Return the (x, y) coordinate for the center point of the cell that contains the specified text.  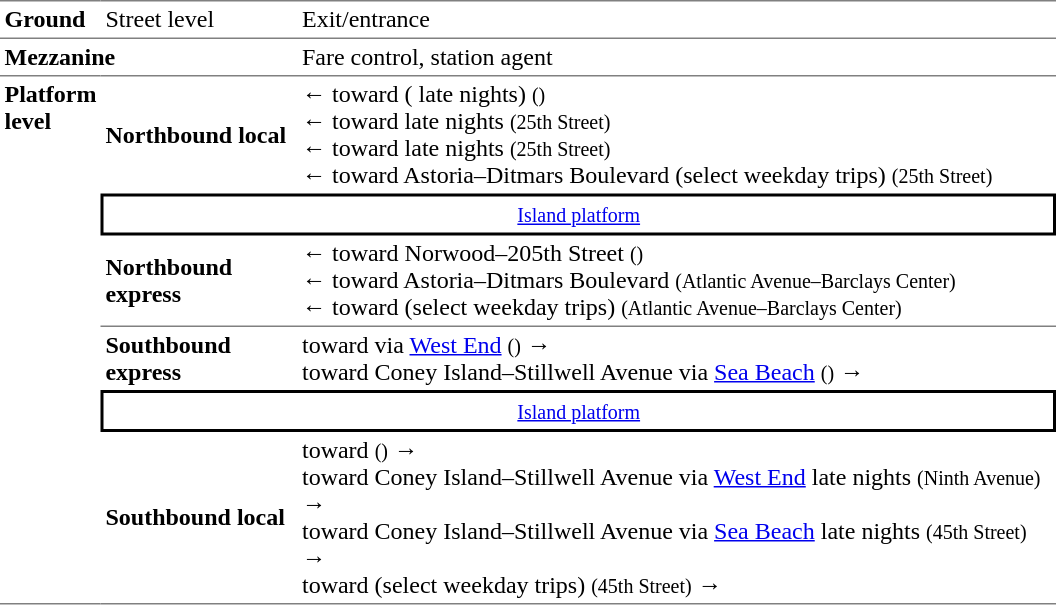
toward via West End () → toward Coney Island–Stillwell Avenue via Sea Beach () → (676, 358)
Southbound express (199, 358)
Ground (50, 19)
Platformlevel (50, 340)
Mezzanine (148, 57)
Street level (199, 19)
Exit/entrance (676, 19)
Southbound local (199, 518)
Fare control, station agent (676, 57)
Northbound express (199, 282)
Northbound local (199, 134)
